From the cell containing the given text, extract its center point as [x, y] coordinate. 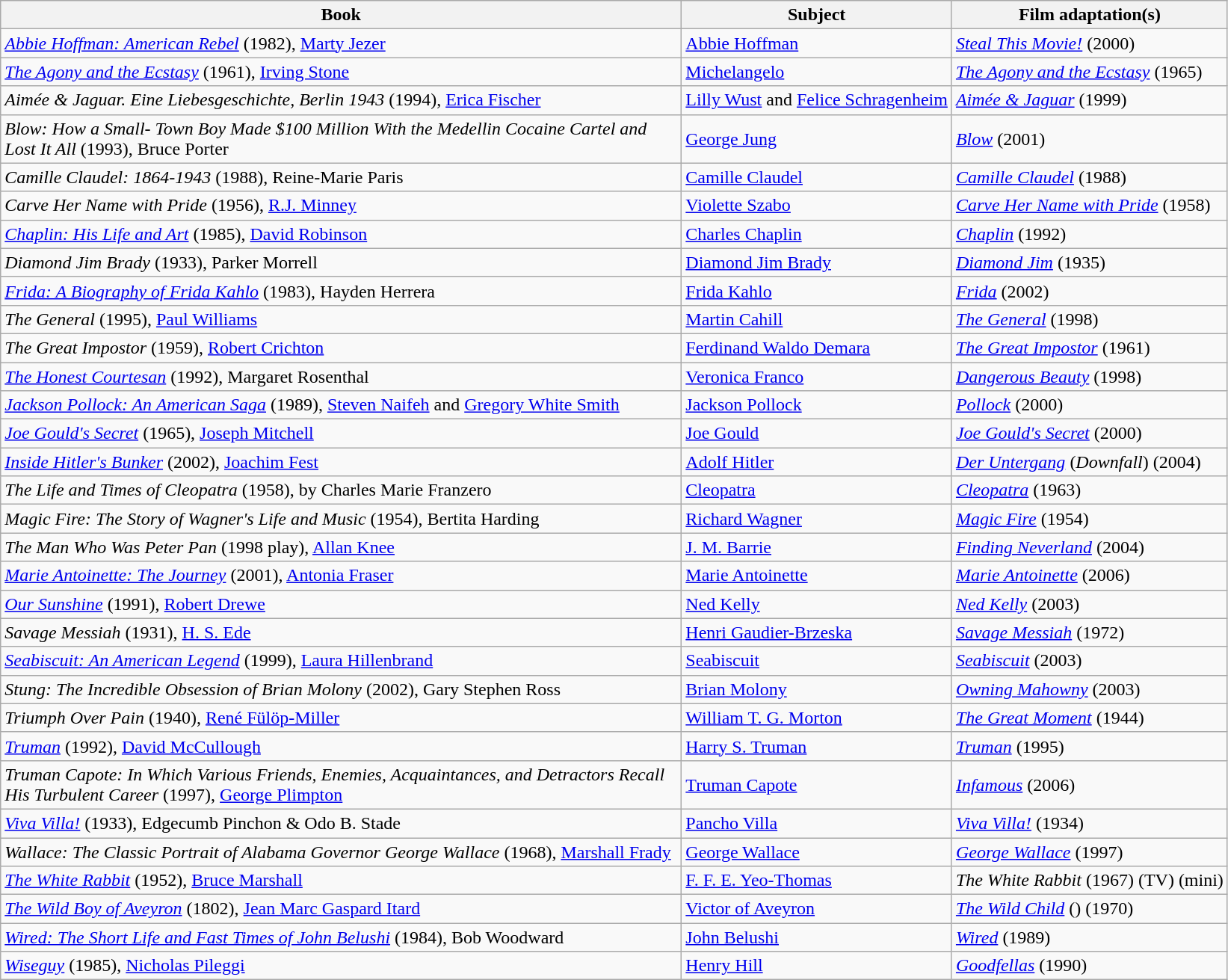
Henri Gaudier-Brzeska [817, 632]
Owning Mahowny (2003) [1090, 689]
Marie Antoinette: The Journey (2001), Antonia Fraser [341, 576]
Violette Szabo [817, 206]
George Wallace (1997) [1090, 851]
Subject [817, 15]
George Wallace [817, 851]
Camille Claudel [817, 177]
Seabiscuit [817, 661]
The Wild Child () (1970) [1090, 909]
Goodfellas (1990) [1090, 966]
Joe Gould [817, 434]
Inside Hitler's Bunker (2002), Joachim Fest [341, 462]
Cleopatra [817, 490]
Blow (2001) [1090, 139]
John Belushi [817, 937]
Henry Hill [817, 966]
Wiseguy (1985), Nicholas Pileggi [341, 966]
J. M. Barrie [817, 547]
The Agony and the Ecstasy (1965) [1090, 72]
Martin Cahill [817, 319]
Our Sunshine (1991), Robert Drewe [341, 604]
The Great Impostor (1961) [1090, 348]
Camille Claudel: 1864-1943 (1988), Reine-Marie Paris [341, 177]
Chaplin: His Life and Art (1985), David Robinson [341, 234]
F. F. E. Yeo-Thomas [817, 881]
Triumph Over Pain (1940), René Fülöp-Miller [341, 718]
Brian Molony [817, 689]
Infamous (2006) [1090, 785]
Ned Kelly [817, 604]
The Great Moment (1944) [1090, 718]
George Jung [817, 139]
The Man Who Was Peter Pan (1998 play), Allan Knee [341, 547]
Adolf Hitler [817, 462]
Blow: How a Small- Town Boy Made $100 Million With the Medellin Cocaine Cartel and Lost It All (1993), Bruce Porter [341, 139]
Veronica Franco [817, 376]
The General (1995), Paul Williams [341, 319]
Jackson Pollock [817, 405]
Charles Chaplin [817, 234]
Magic Fire (1954) [1090, 519]
Seabiscuit: An American Legend (1999), Laura Hillenbrand [341, 661]
Truman Capote: In Which Various Friends, Enemies, Acquaintances, and Detractors Recall His Turbulent Career (1997), George Plimpton [341, 785]
The Agony and the Ecstasy (1961), Irving Stone [341, 72]
The General (1998) [1090, 319]
Magic Fire: The Story of Wagner's Life and Music (1954), Bertita Harding [341, 519]
Aimée & Jaguar. Eine Liebesgeschichte, Berlin 1943 (1994), Erica Fischer [341, 100]
Abbie Hoffman: American Rebel (1982), Marty Jezer [341, 43]
Michelangelo [817, 72]
Film adaptation(s) [1090, 15]
Wired (1989) [1090, 937]
The Honest Courtesan (1992), Margaret Rosenthal [341, 376]
The Wild Boy of Aveyron (1802), Jean Marc Gaspard Itard [341, 909]
Abbie Hoffman [817, 43]
Camille Claudel (1988) [1090, 177]
The Life and Times of Cleopatra (1958), by Charles Marie Franzero [341, 490]
Diamond Jim (1935) [1090, 262]
Diamond Jim Brady [817, 262]
Ferdinand Waldo Demara [817, 348]
Carve Her Name with Pride (1956), R.J. Minney [341, 206]
Frida Kahlo [817, 291]
The White Rabbit (1952), Bruce Marshall [341, 881]
Joe Gould's Secret (1965), Joseph Mitchell [341, 434]
Der Untergang (Downfall) (2004) [1090, 462]
William T. G. Morton [817, 718]
Seabiscuit (2003) [1090, 661]
Diamond Jim Brady (1933), Parker Morrell [341, 262]
Joe Gould's Secret (2000) [1090, 434]
Lilly Wust and Felice Schragenheim [817, 100]
The White Rabbit (1967) (TV) (mini) [1090, 881]
Truman (1995) [1090, 746]
Chaplin (1992) [1090, 234]
Savage Messiah (1931), H. S. Ede [341, 632]
Finding Neverland (2004) [1090, 547]
Steal This Movie! (2000) [1090, 43]
Victor of Aveyron [817, 909]
Ned Kelly (2003) [1090, 604]
Stung: The Incredible Obsession of Brian Molony (2002), Gary Stephen Ross [341, 689]
Book [341, 15]
Truman Capote [817, 785]
Aimée & Jaguar (1999) [1090, 100]
Viva Villa! (1933), Edgecumb Pinchon & Odo B. Stade [341, 823]
Frida (2002) [1090, 291]
Wired: The Short Life and Fast Times of John Belushi (1984), Bob Woodward [341, 937]
Jackson Pollock: An American Saga (1989), Steven Naifeh and Gregory White Smith [341, 405]
Marie Antoinette [817, 576]
Pollock (2000) [1090, 405]
Marie Antoinette (2006) [1090, 576]
Pancho Villa [817, 823]
Savage Messiah (1972) [1090, 632]
Frida: A Biography of Frida Kahlo (1983), Hayden Herrera [341, 291]
Harry S. Truman [817, 746]
Carve Her Name with Pride (1958) [1090, 206]
Wallace: The Classic Portrait of Alabama Governor George Wallace (1968), Marshall Frady [341, 851]
Viva Villa! (1934) [1090, 823]
Dangerous Beauty (1998) [1090, 376]
The Great Impostor (1959), Robert Crichton [341, 348]
Richard Wagner [817, 519]
Cleopatra (1963) [1090, 490]
Truman (1992), David McCullough [341, 746]
